Return the [X, Y] coordinate for the center point of the cell that contains the specified text.  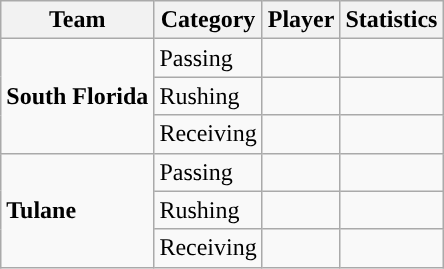
South Florida [78, 96]
Statistics [392, 20]
Tulane [78, 210]
Player [301, 20]
Category [208, 20]
Team [78, 20]
